Extract the (X, Y) coordinate from the center of the cell holding the provided text.  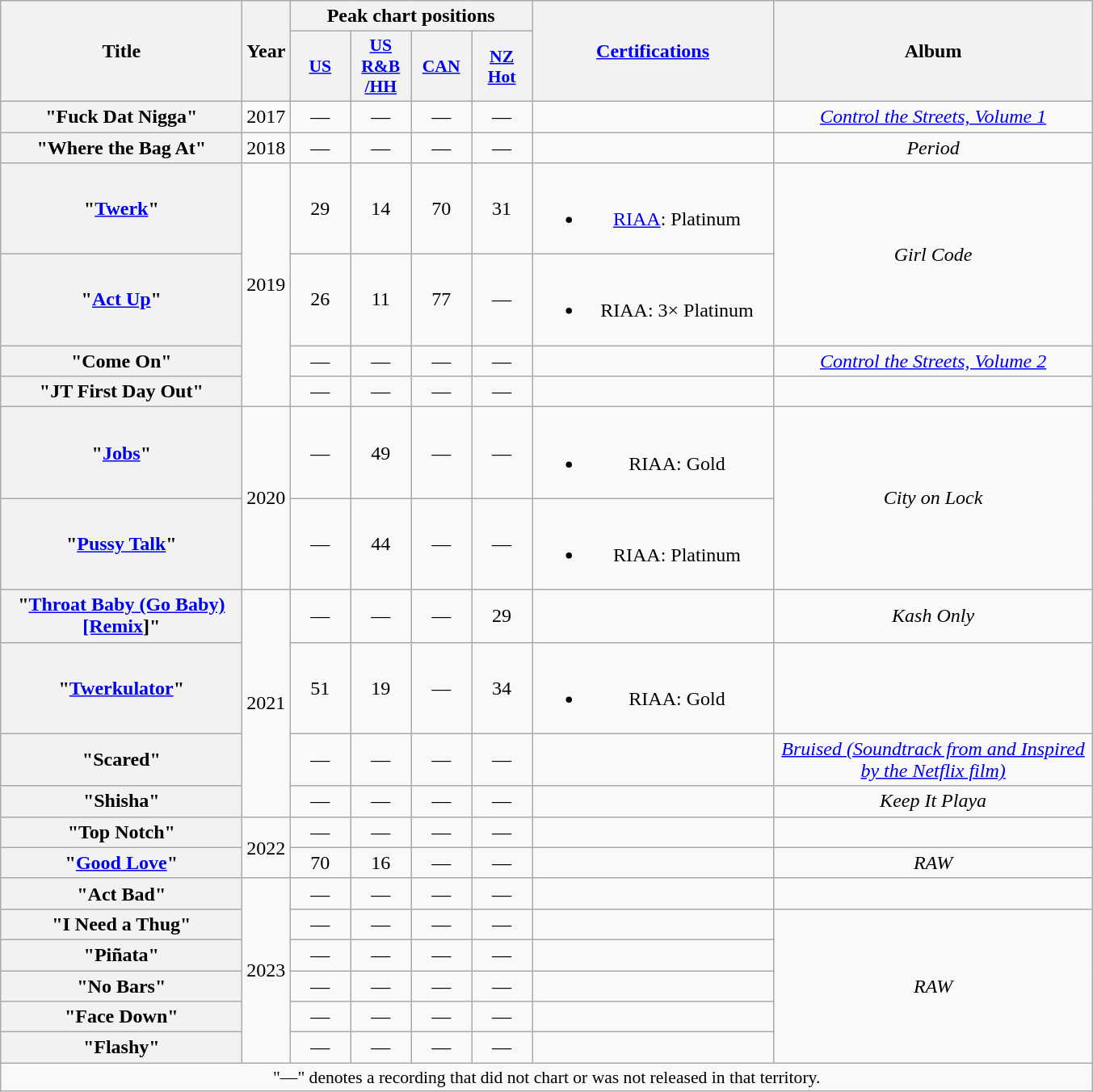
Period (934, 148)
"Good Love" (121, 863)
"Where the Bag At" (121, 148)
"Twerk" (121, 208)
14 (381, 208)
"I Need a Thug" (121, 924)
Control the Streets, Volume 2 (934, 361)
"Pussy Talk" (121, 544)
"Twerkulator" (121, 688)
"—" denotes a recording that did not chart or was not released in that territory. (547, 1077)
"Act Bad" (121, 893)
"Face Down" (121, 1017)
Control the Streets, Volume 1 (934, 116)
Album (934, 52)
NZHot (502, 66)
"Throat Baby (Go Baby) [Remix]" (121, 615)
Year (267, 52)
26 (320, 300)
Peak chart positions (411, 16)
44 (381, 544)
19 (381, 688)
City on Lock (934, 498)
2019 (267, 285)
Girl Code (934, 254)
"Piñata" (121, 955)
34 (502, 688)
"Top Notch" (121, 832)
"Jobs" (121, 452)
2022 (267, 847)
2017 (267, 116)
"JT First Day Out" (121, 392)
Title (121, 52)
77 (441, 300)
RIAA: 3× Platinum (653, 300)
"Scared" (121, 759)
USR&B/HH (381, 66)
11 (381, 300)
"Come On" (121, 361)
Bruised (Soundtrack from and Inspired by the Netflix film) (934, 759)
16 (381, 863)
Keep It Playa (934, 801)
"Flashy" (121, 1048)
2023 (267, 970)
CAN (441, 66)
US (320, 66)
2021 (267, 703)
31 (502, 208)
2020 (267, 498)
51 (320, 688)
49 (381, 452)
"Act Up" (121, 300)
"Fuck Dat Nigga" (121, 116)
Certifications (653, 52)
Kash Only (934, 615)
"Shisha" (121, 801)
2018 (267, 148)
"No Bars" (121, 986)
